For the text-containing cell, return its midpoint in (x, y) coordinate format. 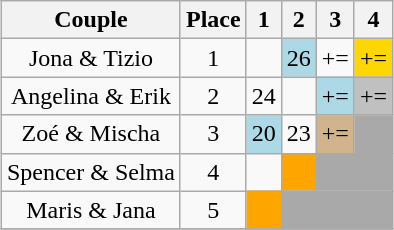
Couple (90, 20)
Spencer & Selma (90, 172)
23 (298, 134)
Angelina & Erik (90, 96)
Place (213, 20)
Jona & Tizio (90, 58)
24 (264, 96)
26 (298, 58)
5 (213, 210)
Zoé & Mischa (90, 134)
20 (264, 134)
Maris & Jana (90, 210)
